Detect which cell encompasses the target text, then output its [X, Y] center coordinate. 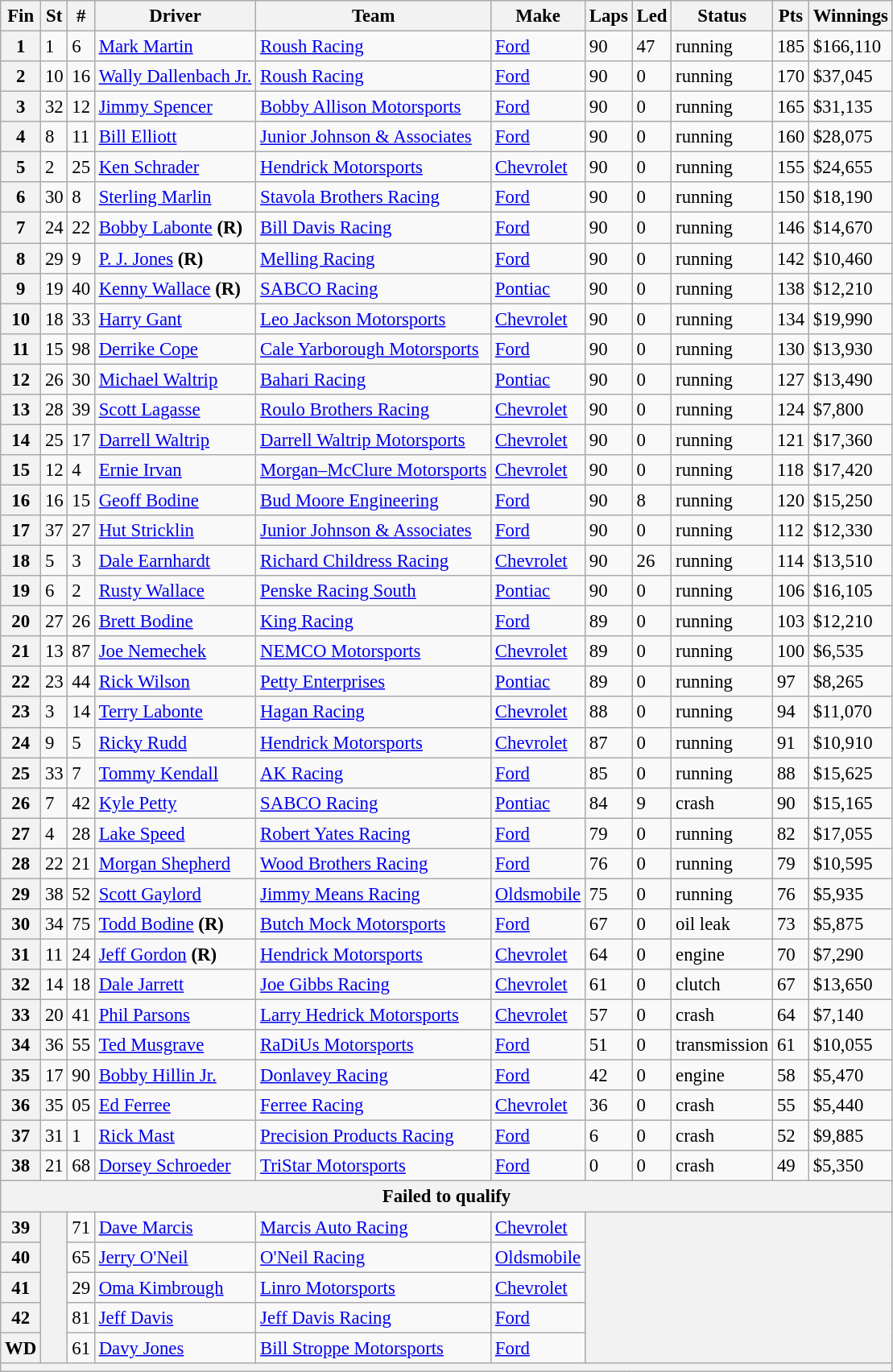
Bobby Hillin Jr. [175, 1076]
$10,910 [850, 742]
$17,420 [850, 470]
Bill Elliott [175, 137]
Jeff Gordon (R) [175, 954]
$15,165 [850, 803]
NEMCO Motorsports [374, 651]
$10,055 [850, 1045]
Status [722, 16]
$6,535 [850, 651]
130 [791, 349]
Todd Bodine (R) [175, 924]
Lake Speed [175, 833]
Jimmy Spencer [175, 107]
Penske Racing South [374, 591]
165 [791, 107]
Wood Brothers Racing [374, 864]
Phil Parsons [175, 1015]
Sterling Marlin [175, 197]
$13,930 [850, 349]
$5,935 [850, 894]
Bahari Racing [374, 379]
Leo Jackson Motorsports [374, 319]
Larry Hedrick Motorsports [374, 1015]
118 [791, 470]
127 [791, 379]
Kyle Petty [175, 803]
Terry Labonte [175, 713]
58 [791, 1076]
Hut Stricklin [175, 531]
$9,885 [850, 1136]
Rusty Wallace [175, 591]
$37,045 [850, 76]
$28,075 [850, 137]
$5,350 [850, 1167]
Ed Ferree [175, 1105]
$13,650 [850, 985]
TriStar Motorsports [374, 1167]
51 [609, 1045]
Bobby Labonte (R) [175, 228]
85 [609, 773]
AK Racing [374, 773]
Bill Davis Racing [374, 228]
Winnings [850, 16]
Hagan Racing [374, 713]
121 [791, 440]
clutch [722, 985]
Laps [609, 16]
Precision Products Racing [374, 1136]
112 [791, 531]
Make [538, 16]
98 [81, 349]
$13,510 [850, 561]
120 [791, 500]
Jimmy Means Racing [374, 894]
103 [791, 622]
$10,595 [850, 864]
65 [81, 1257]
Bill Stroppe Motorsports [374, 1348]
146 [791, 228]
$15,250 [850, 500]
Marcis Auto Racing [374, 1227]
Stavola Brothers Racing [374, 197]
$8,265 [850, 682]
Bobby Allison Motorsports [374, 107]
St [55, 16]
$15,625 [850, 773]
$18,190 [850, 197]
transmission [722, 1045]
84 [609, 803]
$166,110 [850, 47]
Cale Yarborough Motorsports [374, 349]
Jeff Davis Racing [374, 1317]
Harry Gant [175, 319]
$19,990 [850, 319]
WD [21, 1348]
Derrike Cope [175, 349]
$7,140 [850, 1015]
King Racing [374, 622]
134 [791, 319]
$7,800 [850, 410]
Darrell Waltrip Motorsports [374, 440]
142 [791, 258]
Jeff Davis [175, 1317]
Rick Mast [175, 1136]
155 [791, 167]
Geoff Bodine [175, 500]
$5,875 [850, 924]
44 [81, 682]
oil leak [722, 924]
Led [652, 16]
Team [374, 16]
138 [791, 288]
Oma Kimbrough [175, 1287]
RaDiUs Motorsports [374, 1045]
O'Neil Racing [374, 1257]
73 [791, 924]
$24,655 [850, 167]
Richard Childress Racing [374, 561]
Brett Bodine [175, 622]
$10,460 [850, 258]
05 [81, 1105]
Roulo Brothers Racing [374, 410]
Scott Gaylord [175, 894]
82 [791, 833]
Melling Racing [374, 258]
Michael Waltrip [175, 379]
Joe Gibbs Racing [374, 985]
$7,290 [850, 954]
185 [791, 47]
$14,670 [850, 228]
160 [791, 137]
71 [81, 1227]
150 [791, 197]
97 [791, 682]
Donlavey Racing [374, 1076]
100 [791, 651]
124 [791, 410]
Ken Schrader [175, 167]
47 [652, 47]
$12,330 [850, 531]
$5,440 [850, 1105]
70 [791, 954]
91 [791, 742]
Petty Enterprises [374, 682]
Linro Motorsports [374, 1287]
$11,070 [850, 713]
Dave Marcis [175, 1227]
Fin [21, 16]
Failed to qualify [446, 1196]
81 [81, 1317]
Dale Jarrett [175, 985]
Driver [175, 16]
$17,360 [850, 440]
Bud Moore Engineering [374, 500]
49 [791, 1167]
106 [791, 591]
Jerry O'Neil [175, 1257]
Kenny Wallace (R) [175, 288]
Robert Yates Racing [374, 833]
57 [609, 1015]
Darrell Waltrip [175, 440]
Butch Mock Motorsports [374, 924]
Mark Martin [175, 47]
$31,135 [850, 107]
Ernie Irvan [175, 470]
114 [791, 561]
Wally Dallenbach Jr. [175, 76]
Ted Musgrave [175, 1045]
94 [791, 713]
P. J. Jones (R) [175, 258]
Morgan Shepherd [175, 864]
Dorsey Schroeder [175, 1167]
Scott Lagasse [175, 410]
$5,470 [850, 1076]
Tommy Kendall [175, 773]
Ferree Racing [374, 1105]
68 [81, 1167]
Morgan–McClure Motorsports [374, 470]
$17,055 [850, 833]
$13,490 [850, 379]
# [81, 16]
Ricky Rudd [175, 742]
170 [791, 76]
Dale Earnhardt [175, 561]
Rick Wilson [175, 682]
$16,105 [850, 591]
Joe Nemechek [175, 651]
Pts [791, 16]
Davy Jones [175, 1348]
